Search for the cell housing the specified text and yield its (x, y) center coordinate. 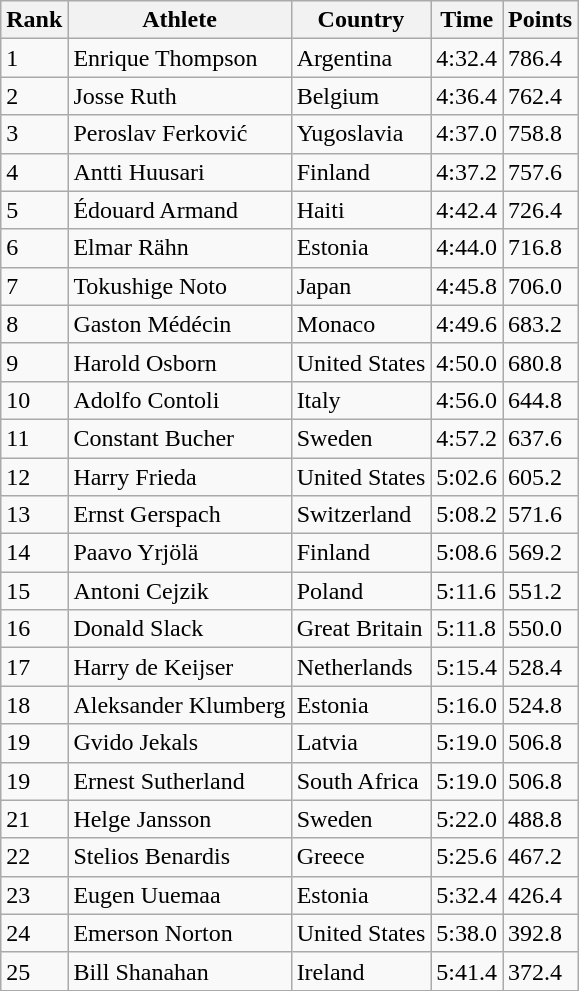
Ireland (361, 971)
23 (34, 895)
5:11.6 (467, 591)
716.8 (540, 248)
Yugoslavia (361, 134)
4:42.4 (467, 210)
Gvido Jekals (180, 743)
16 (34, 629)
Argentina (361, 58)
4:56.0 (467, 400)
Peroslav Ferković (180, 134)
21 (34, 819)
550.0 (540, 629)
5:15.4 (467, 667)
Italy (361, 400)
Elmar Rähn (180, 248)
4:45.8 (467, 286)
706.0 (540, 286)
372.4 (540, 971)
2 (34, 96)
Latvia (361, 743)
Ernst Gerspach (180, 515)
5:32.4 (467, 895)
5:41.4 (467, 971)
4 (34, 172)
4:37.2 (467, 172)
4:49.6 (467, 324)
Paavo Yrjölä (180, 553)
524.8 (540, 705)
551.2 (540, 591)
5:02.6 (467, 477)
5 (34, 210)
569.2 (540, 553)
Greece (361, 857)
5:38.0 (467, 933)
786.4 (540, 58)
Donald Slack (180, 629)
Tokushige Noto (180, 286)
14 (34, 553)
South Africa (361, 781)
726.4 (540, 210)
Harry Frieda (180, 477)
467.2 (540, 857)
Rank (34, 20)
11 (34, 438)
17 (34, 667)
Ernest Sutherland (180, 781)
528.4 (540, 667)
Switzerland (361, 515)
488.8 (540, 819)
Harold Osborn (180, 362)
Haiti (361, 210)
Belgium (361, 96)
5:08.2 (467, 515)
7 (34, 286)
12 (34, 477)
Helge Jansson (180, 819)
4:57.2 (467, 438)
4:32.4 (467, 58)
4:50.0 (467, 362)
25 (34, 971)
18 (34, 705)
426.4 (540, 895)
680.8 (540, 362)
Constant Bucher (180, 438)
5:11.8 (467, 629)
571.6 (540, 515)
Enrique Thompson (180, 58)
4:44.0 (467, 248)
4:36.4 (467, 96)
Points (540, 20)
8 (34, 324)
Harry de Keijser (180, 667)
683.2 (540, 324)
Japan (361, 286)
Josse Ruth (180, 96)
Aleksander Klumberg (180, 705)
758.8 (540, 134)
5:08.6 (467, 553)
Monaco (361, 324)
Gaston Médécin (180, 324)
Athlete (180, 20)
Antoni Cejzik (180, 591)
392.8 (540, 933)
4:37.0 (467, 134)
Great Britain (361, 629)
Bill Shanahan (180, 971)
Poland (361, 591)
5:16.0 (467, 705)
10 (34, 400)
Édouard Armand (180, 210)
Time (467, 20)
3 (34, 134)
Antti Huusari (180, 172)
5:22.0 (467, 819)
Eugen Uuemaa (180, 895)
Netherlands (361, 667)
22 (34, 857)
637.6 (540, 438)
Country (361, 20)
1 (34, 58)
9 (34, 362)
13 (34, 515)
Emerson Norton (180, 933)
762.4 (540, 96)
644.8 (540, 400)
Stelios Benardis (180, 857)
757.6 (540, 172)
5:25.6 (467, 857)
6 (34, 248)
Adolfo Contoli (180, 400)
24 (34, 933)
15 (34, 591)
605.2 (540, 477)
